Capture the cell that displays the provided text and extract its (X, Y) central coordinate. 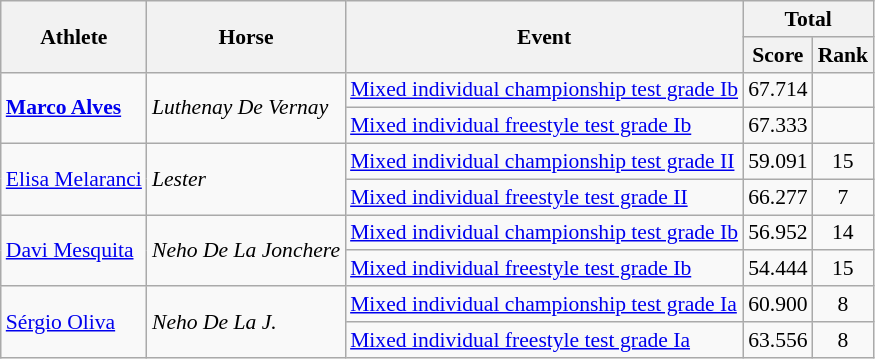
Lester (246, 180)
63.556 (778, 340)
Rank (844, 55)
Marco Alves (74, 108)
Neho De La J. (246, 322)
Mixed individual championship test grade Ia (544, 304)
Neho De La Jonchere (246, 250)
67.714 (778, 90)
14 (844, 233)
Total (808, 19)
Mixed individual freestyle test grade II (544, 197)
Event (544, 36)
Mixed individual freestyle test grade Ia (544, 340)
56.952 (778, 233)
60.900 (778, 304)
Athlete (74, 36)
Davi Mesquita (74, 250)
7 (844, 197)
Horse (246, 36)
Score (778, 55)
67.333 (778, 126)
59.091 (778, 162)
Elisa Melaranci (74, 180)
Luthenay De Vernay (246, 108)
54.444 (778, 269)
Mixed individual championship test grade II (544, 162)
Sérgio Oliva (74, 322)
66.277 (778, 197)
